Extract the (x, y) coordinate from the center of the cell holding the provided text.  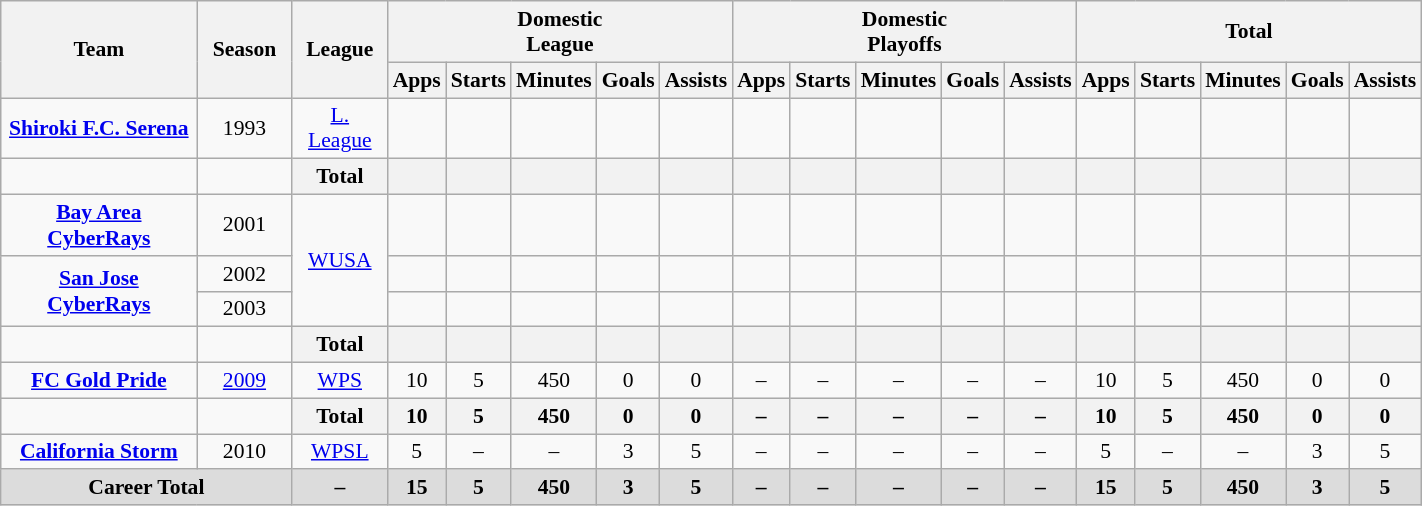
2001 (244, 226)
L. League (340, 128)
2003 (244, 309)
Team (99, 50)
DomesticPlayoffs (904, 32)
Bay Area CyberRays (99, 226)
Career Total (146, 488)
WPSL (340, 452)
1993 (244, 128)
San Jose CyberRays (99, 292)
Shiroki F.C. Serena (99, 128)
2010 (244, 452)
2009 (244, 381)
WPS (340, 381)
League (340, 50)
WUSA (340, 261)
2002 (244, 274)
FC Gold Pride (99, 381)
Season (244, 50)
California Storm (99, 452)
DomesticLeague (560, 32)
